Search for the cell housing the specified text and yield its [x, y] center coordinate. 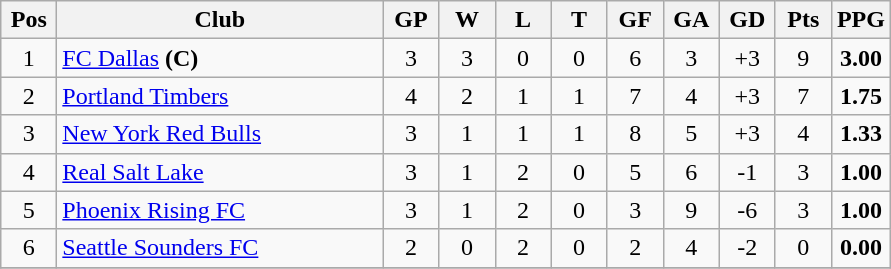
GA [691, 20]
-1 [747, 172]
3.00 [860, 58]
L [523, 20]
0.00 [860, 248]
New York Red Bulls [220, 134]
Real Salt Lake [220, 172]
GP [411, 20]
Pts [803, 20]
GD [747, 20]
Club [220, 20]
T [579, 20]
Seattle Sounders FC [220, 248]
GF [635, 20]
PPG [860, 20]
Portland Timbers [220, 96]
1.75 [860, 96]
1.33 [860, 134]
Phoenix Rising FC [220, 210]
FC Dallas (C) [220, 58]
W [467, 20]
-6 [747, 210]
-2 [747, 248]
8 [635, 134]
Pos [29, 20]
